For the text-containing cell, return its midpoint in [X, Y] coordinate format. 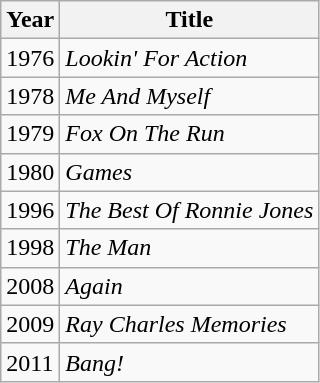
1996 [30, 210]
2008 [30, 286]
1980 [30, 172]
1979 [30, 134]
Fox On The Run [190, 134]
Me And Myself [190, 96]
The Man [190, 248]
Games [190, 172]
1976 [30, 58]
Title [190, 20]
1978 [30, 96]
1998 [30, 248]
Year [30, 20]
Bang! [190, 362]
2011 [30, 362]
Again [190, 286]
2009 [30, 324]
Lookin' For Action [190, 58]
The Best Of Ronnie Jones [190, 210]
Ray Charles Memories [190, 324]
